Determine the [X, Y] coordinate at the center of the cell enclosing the given text.  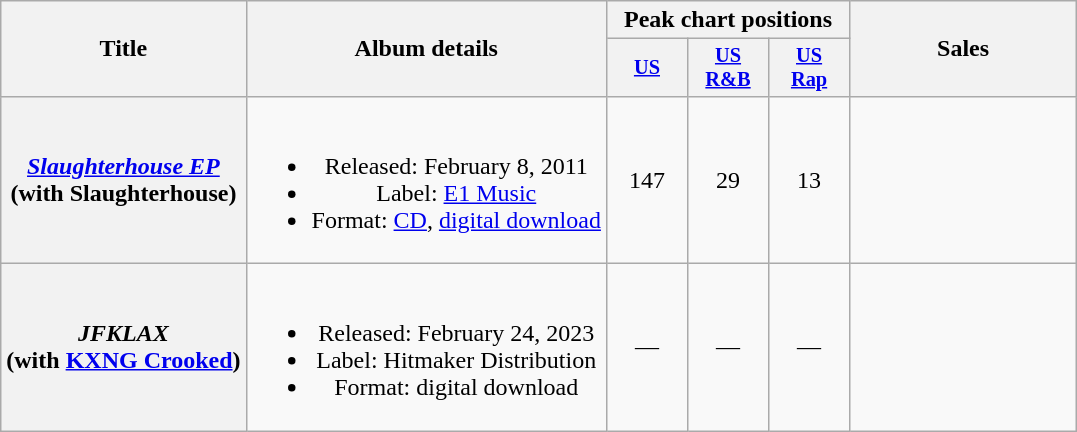
Released: February 8, 2011Label: E1 MusicFormat: CD, digital download [426, 180]
13 [810, 180]
US [646, 68]
Title [124, 49]
USR&B [728, 68]
Released: February 24, 2023Label: Hitmaker DistributionFormat: digital download [426, 348]
Sales [964, 49]
Album details [426, 49]
JFKLAX(with KXNG Crooked) [124, 348]
Peak chart positions [728, 20]
29 [728, 180]
Slaughterhouse EP(with Slaughterhouse) [124, 180]
USRap [810, 68]
147 [646, 180]
